Capture the cell that displays the provided text and extract its [x, y] central coordinate. 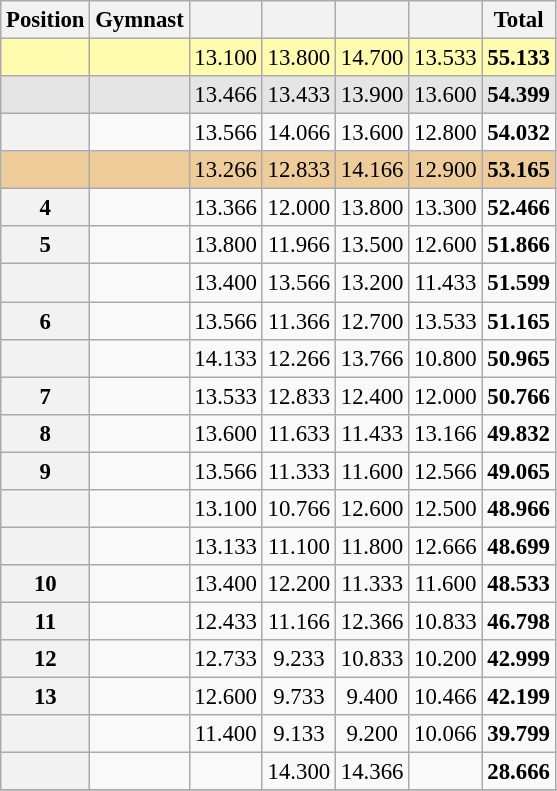
13.366 [226, 208]
53.165 [518, 170]
28.666 [518, 772]
14.366 [372, 772]
12.800 [446, 133]
7 [46, 396]
9.133 [298, 734]
13.166 [446, 433]
51.866 [518, 245]
5 [46, 245]
10.200 [446, 659]
50.766 [518, 396]
13.433 [298, 95]
11.366 [298, 321]
11.100 [298, 546]
13.200 [372, 283]
12.433 [226, 621]
11 [46, 621]
12.733 [226, 659]
Total [518, 20]
11.166 [298, 621]
13.266 [226, 170]
12.266 [298, 358]
10 [46, 584]
13 [46, 697]
14.700 [372, 58]
51.599 [518, 283]
13.500 [372, 245]
13.900 [372, 95]
12.500 [446, 509]
54.399 [518, 95]
12.900 [446, 170]
10.466 [446, 697]
9 [46, 471]
Gymnast [140, 20]
13.133 [226, 546]
42.199 [518, 697]
9.233 [298, 659]
14.300 [298, 772]
13.466 [226, 95]
14.066 [298, 133]
13.766 [372, 358]
12.566 [446, 471]
9.400 [372, 697]
13.300 [446, 208]
54.032 [518, 133]
14.166 [372, 170]
14.133 [226, 358]
12.366 [372, 621]
50.965 [518, 358]
48.533 [518, 584]
42.999 [518, 659]
9.200 [372, 734]
4 [46, 208]
48.966 [518, 509]
39.799 [518, 734]
11.966 [298, 245]
Position [46, 20]
11.400 [226, 734]
52.466 [518, 208]
51.165 [518, 321]
12.400 [372, 396]
12.666 [446, 546]
11.633 [298, 433]
6 [46, 321]
49.065 [518, 471]
10.800 [446, 358]
49.832 [518, 433]
8 [46, 433]
12.200 [298, 584]
11.800 [372, 546]
10.066 [446, 734]
55.133 [518, 58]
46.798 [518, 621]
48.699 [518, 546]
10.766 [298, 509]
12 [46, 659]
12.700 [372, 321]
9.733 [298, 697]
